Provide the (x, y) coordinate of the cell's center where the given text is located.  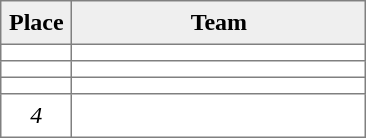
Team (219, 23)
4 (36, 116)
Place (36, 23)
